Extract the (X, Y) coordinate from the center of the cell holding the provided text.  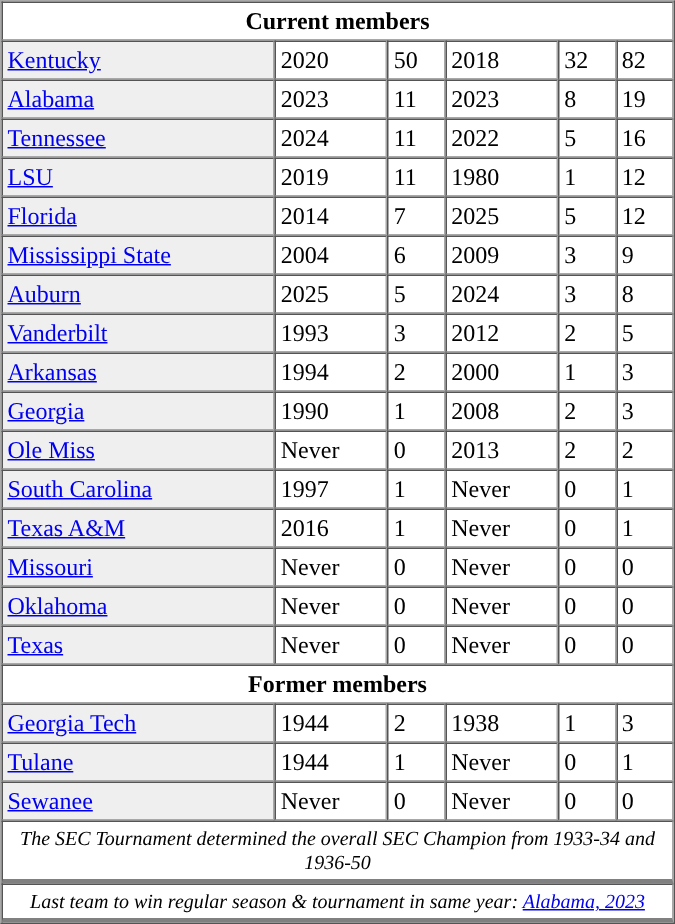
2018 (502, 60)
Ole Miss (138, 450)
Sewanee (138, 802)
Texas (138, 646)
2009 (502, 256)
2016 (332, 528)
Mississippi State (138, 256)
Kentucky (138, 60)
1980 (502, 178)
Georgia Tech (138, 724)
2012 (502, 334)
Current members (338, 22)
Florida (138, 216)
1938 (502, 724)
2004 (332, 256)
2000 (502, 372)
2019 (332, 178)
Missouri (138, 568)
Texas A&M (138, 528)
1997 (332, 490)
Alabama (138, 100)
32 (587, 60)
Last team to win regular season & tournament in same year: Alabama, 2023 (338, 904)
The SEC Tournament determined the overall SEC Champion from 1933-34 and 1936-50 (338, 852)
Vanderbilt (138, 334)
1993 (332, 334)
19 (645, 100)
82 (645, 60)
Auburn (138, 294)
Oklahoma (138, 606)
16 (645, 138)
2022 (502, 138)
2013 (502, 450)
2020 (332, 60)
7 (417, 216)
2008 (502, 412)
LSU (138, 178)
Georgia (138, 412)
South Carolina (138, 490)
9 (645, 256)
2014 (332, 216)
1994 (332, 372)
6 (417, 256)
Tulane (138, 762)
50 (417, 60)
Tennessee (138, 138)
Former members (338, 684)
Arkansas (138, 372)
1990 (332, 412)
